Provide the (x, y) coordinate of the cell's center where the given text is located.  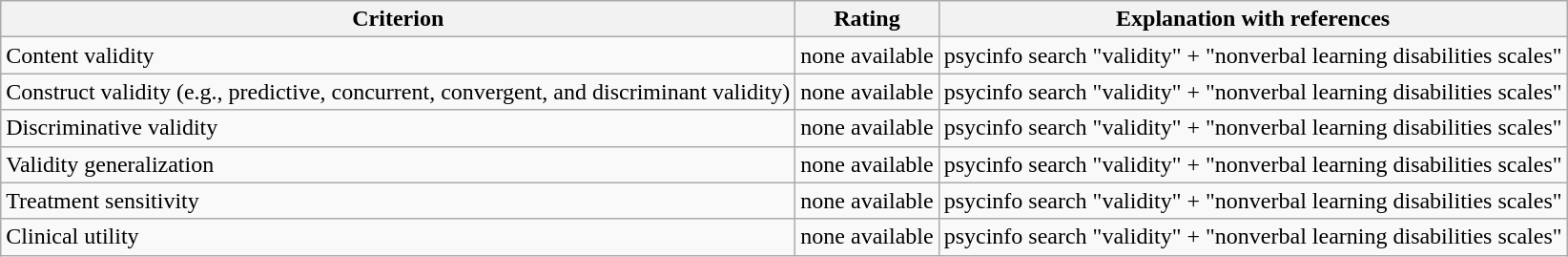
Criterion (399, 19)
Clinical utility (399, 237)
Discriminative validity (399, 128)
Rating (867, 19)
Construct validity (e.g., predictive, concurrent, convergent, and discriminant validity) (399, 92)
Explanation with references (1253, 19)
Treatment sensitivity (399, 201)
Content validity (399, 55)
Validity generalization (399, 164)
